For the text-containing cell, return its midpoint in [X, Y] coordinate format. 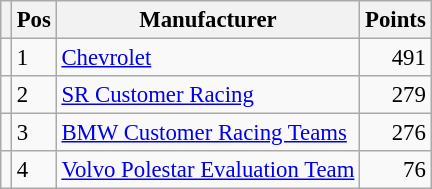
2 [34, 95]
SR Customer Racing [208, 95]
Manufacturer [208, 20]
Points [396, 20]
4 [34, 170]
3 [34, 133]
BMW Customer Racing Teams [208, 133]
279 [396, 95]
76 [396, 170]
276 [396, 133]
491 [396, 58]
1 [34, 58]
Pos [34, 20]
Volvo Polestar Evaluation Team [208, 170]
Chevrolet [208, 58]
